From the cell containing the given text, extract its center point as (x, y) coordinate. 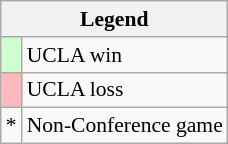
* (12, 126)
UCLA loss (125, 90)
Legend (114, 19)
Non-Conference game (125, 126)
UCLA win (125, 55)
